For the text-containing cell, return its midpoint in [X, Y] coordinate format. 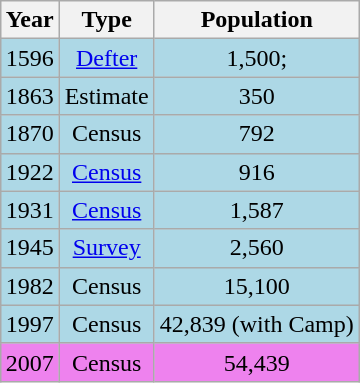
916 [256, 172]
2007 [30, 362]
1863 [30, 96]
1,500; [256, 58]
350 [256, 96]
792 [256, 134]
1,587 [256, 210]
Population [256, 20]
15,100 [256, 286]
Year [30, 20]
1931 [30, 210]
1945 [30, 248]
1982 [30, 286]
Defter [106, 58]
1596 [30, 58]
Type [106, 20]
1922 [30, 172]
42,839 (with Camp) [256, 324]
54,439 [256, 362]
Survey [106, 248]
1997 [30, 324]
1870 [30, 134]
Estimate [106, 96]
2,560 [256, 248]
